Extract the [x, y] coordinate from the center of the cell holding the provided text.  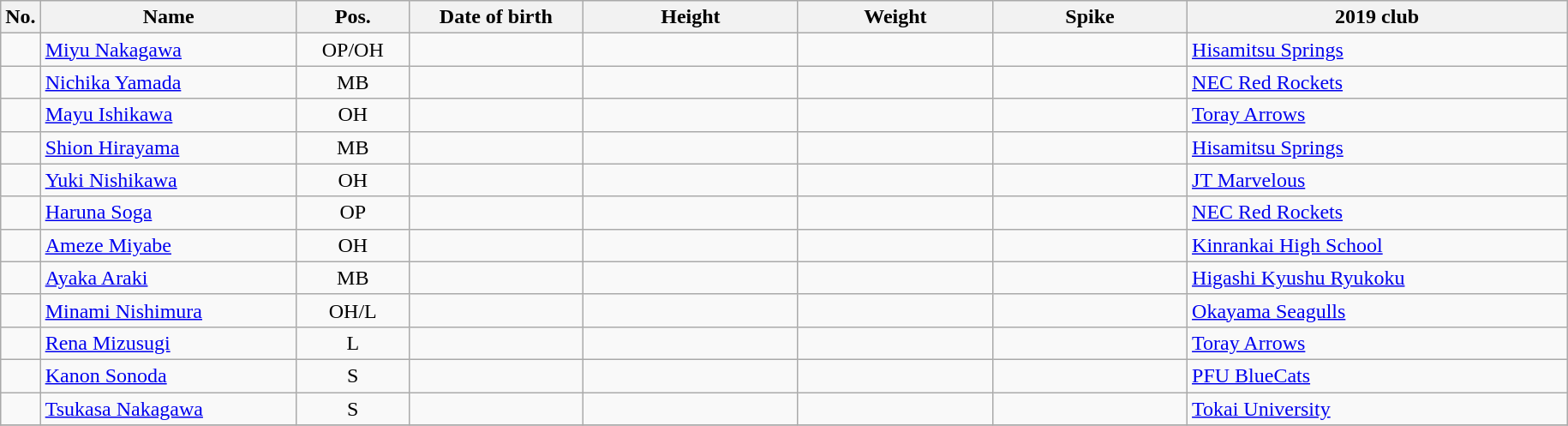
Mayu Ishikawa [168, 115]
2019 club [1378, 17]
Rena Mizusugi [168, 343]
L [353, 343]
OP [353, 213]
Name [168, 17]
Shion Hirayama [168, 147]
Tokai University [1378, 409]
Weight [895, 17]
OP/OH [353, 50]
Date of birth [495, 17]
Pos. [353, 17]
OH/L [353, 310]
Nichika Yamada [168, 82]
JT Marvelous [1378, 180]
Height [691, 17]
Ameze Miyabe [168, 245]
Okayama Seagulls [1378, 310]
Kinrankai High School [1378, 245]
Haruna Soga [168, 213]
Yuki Nishikawa [168, 180]
Higashi Kyushu Ryukoku [1378, 278]
PFU BlueCats [1378, 375]
Miyu Nakagawa [168, 50]
No. [21, 17]
Tsukasa Nakagawa [168, 409]
Ayaka Araki [168, 278]
Minami Nishimura [168, 310]
Kanon Sonoda [168, 375]
Spike [1090, 17]
